Output the [X, Y] coordinate of the center of the cell containing the given text.  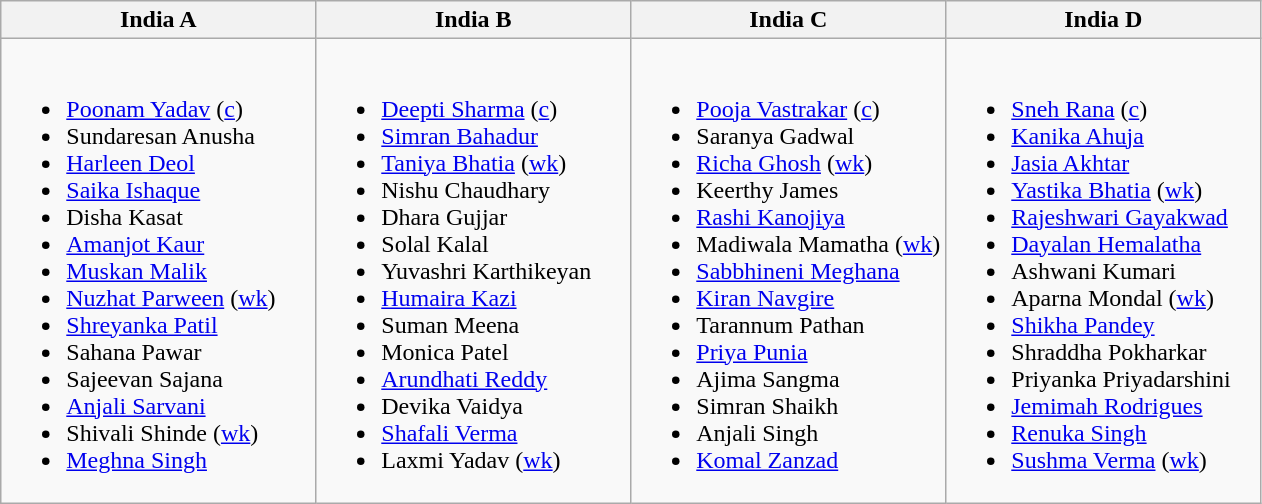
India D [1104, 20]
India A [158, 20]
India C [788, 20]
India B [474, 20]
